Output the (X, Y) coordinate of the center of the cell containing the given text.  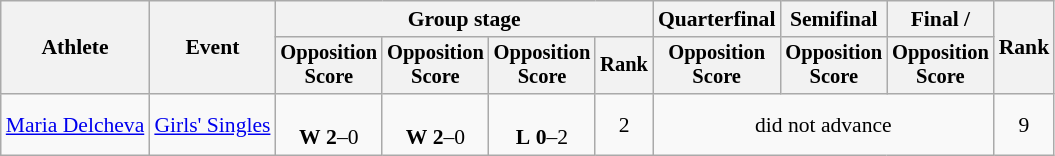
Event (212, 48)
Athlete (76, 48)
Quarterfinal (717, 19)
Maria Delcheva (76, 124)
Semifinal (834, 19)
2 (624, 124)
Group stage (464, 19)
Final / (940, 19)
Girls' Singles (212, 124)
9 (1024, 124)
L 0–2 (542, 124)
did not advance (824, 124)
